For the text-containing cell, return its midpoint in (X, Y) coordinate format. 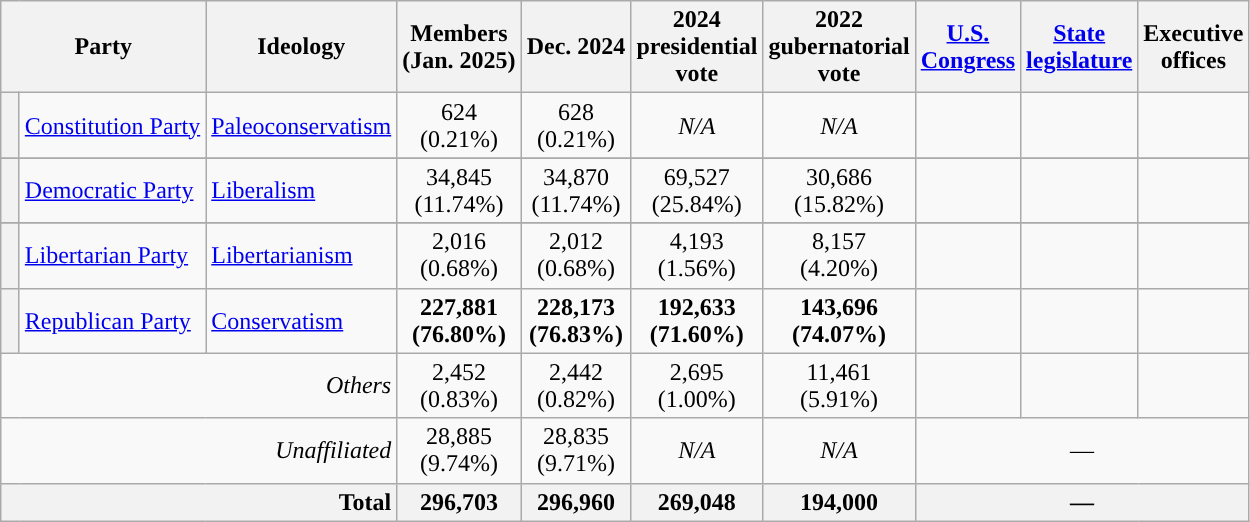
228,173(76.83%) (576, 320)
34,845 (11.74%) (459, 190)
Libertarian Party (112, 256)
4,193(1.56%) (697, 256)
28,885 (9.74%) (459, 450)
624 (0.21%) (459, 126)
296,703 (459, 502)
2,695(1.00%) (697, 386)
Libertarianism (302, 256)
8,157(4.20%) (839, 256)
143,696 (74.07%) (839, 320)
628(0.21%) (576, 126)
11,461(5.91%) (839, 386)
U.S.Congress (968, 47)
194,000 (839, 502)
28,835(9.71%) (576, 450)
2,452 (0.83%) (459, 386)
Democratic Party (112, 190)
Members(Jan. 2025) (459, 47)
2,016 (0.68%) (459, 256)
69,527(25.84%) (697, 190)
2,012(0.68%) (576, 256)
Party (104, 47)
34,870(11.74%) (576, 190)
2022gubernatorialvote (839, 47)
Unaffiliated (199, 450)
Statelegislature (1080, 47)
30,686 (15.82%) (839, 190)
Liberalism (302, 190)
Executiveoffices (1194, 47)
Others (199, 386)
Constitution Party (112, 126)
2024presidentialvote (697, 47)
296,960 (576, 502)
Republican Party (112, 320)
Dec. 2024 (576, 47)
192,633(71.60%) (697, 320)
269,048 (697, 502)
Conservatism (302, 320)
Paleoconservatism (302, 126)
Total (199, 502)
2,442(0.82%) (576, 386)
227,881 (76.80%) (459, 320)
Ideology (302, 47)
